From the cell containing the given text, extract its center point as [x, y] coordinate. 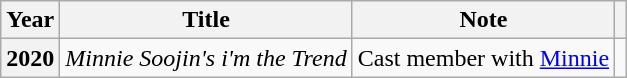
Note [483, 20]
Year [30, 20]
2020 [30, 58]
Title [206, 20]
Cast member with Minnie [483, 58]
Minnie Soojin's i'm the Trend [206, 58]
